Scan for the cell matching the given text and deliver its [X, Y] coordinate at center. 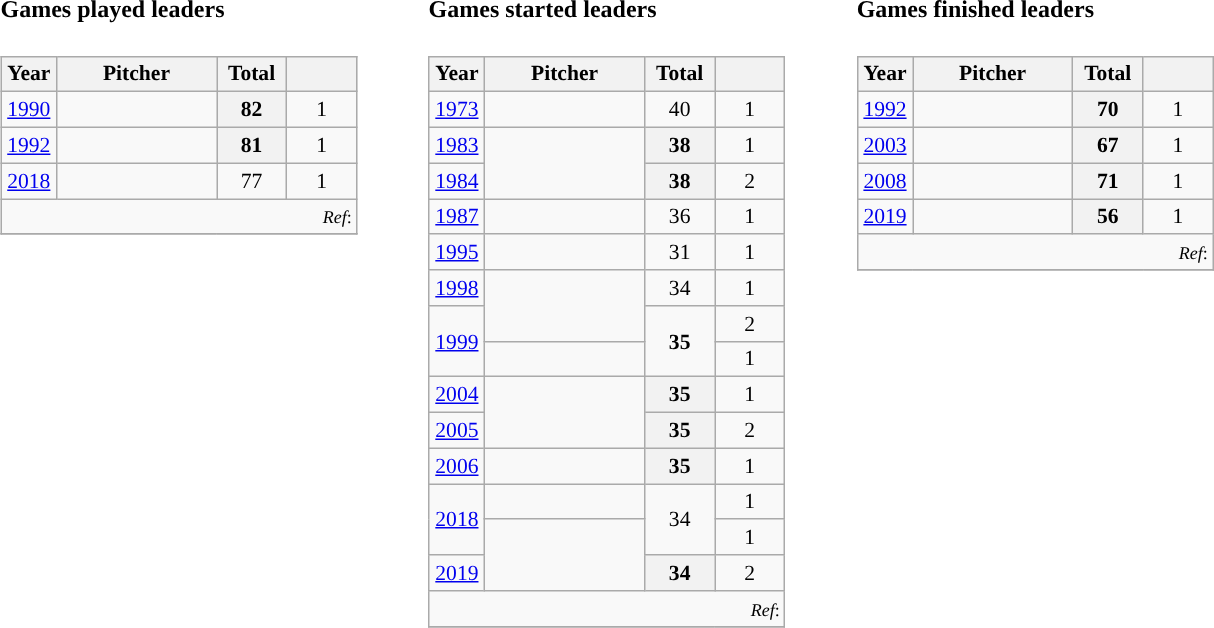
56 [1108, 217]
1987 [456, 217]
31 [680, 252]
81 [251, 145]
2005 [456, 430]
1995 [456, 252]
1983 [456, 145]
2004 [456, 395]
1998 [456, 288]
1999 [456, 340]
67 [1108, 145]
71 [1108, 181]
82 [251, 110]
2006 [456, 466]
1984 [456, 181]
40 [680, 110]
1973 [456, 110]
77 [251, 181]
2008 [884, 181]
1990 [28, 110]
70 [1108, 110]
36 [680, 217]
2003 [884, 145]
